From the cell containing the given text, extract its center point as (x, y) coordinate. 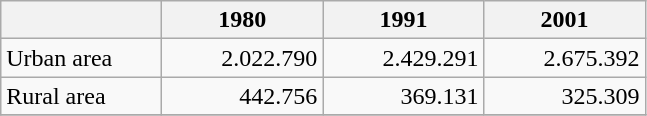
Rural area (82, 96)
1980 (242, 20)
2.675.392 (564, 58)
1991 (404, 20)
442.756 (242, 96)
2001 (564, 20)
325.309 (564, 96)
2.429.291 (404, 58)
Urban area (82, 58)
369.131 (404, 96)
2.022.790 (242, 58)
